Locate the cell with the specified text and output its [x, y] center coordinate. 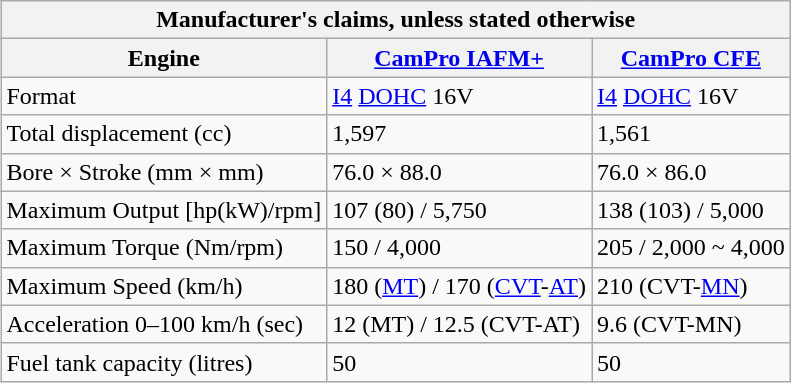
180 (MT) / 170 (CVT-AT) [460, 286]
Format [164, 96]
76.0 × 88.0 [460, 172]
CamPro CFE [692, 58]
Maximum Speed (km/h) [164, 286]
Acceleration 0–100 km/h (sec) [164, 324]
Maximum Output [hp(kW)/rpm] [164, 210]
1,561 [692, 134]
107 (80) / 5,750 [460, 210]
76.0 × 86.0 [692, 172]
1,597 [460, 134]
138 (103) / 5,000 [692, 210]
Maximum Torque (Nm/rpm) [164, 248]
Total displacement (cc) [164, 134]
150 / 4,000 [460, 248]
Engine [164, 58]
Manufacturer's claims, unless stated otherwise [396, 20]
210 (CVT-MN) [692, 286]
Bore × Stroke (mm × mm) [164, 172]
205 / 2,000 ~ 4,000 [692, 248]
9.6 (CVT-MN) [692, 324]
CamPro IAFM+ [460, 58]
Fuel tank capacity (litres) [164, 362]
12 (MT) / 12.5 (CVT-AT) [460, 324]
